Identify which cell holds the provided text, then report its [x, y] central coordinate. 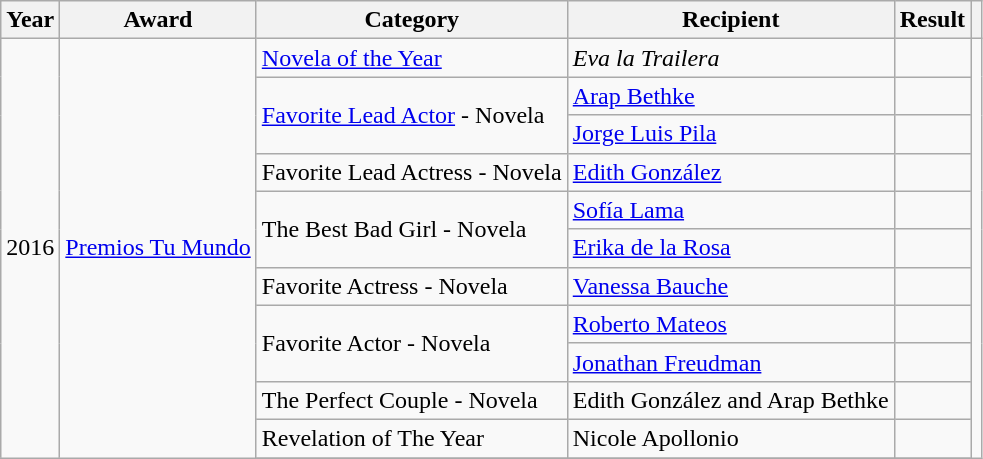
Category [412, 20]
Roberto Mateos [730, 324]
2016 [30, 248]
The Perfect Couple - Novela [412, 400]
Favorite Actor - Novela [412, 343]
Award [158, 20]
Year [30, 20]
Revelation of The Year [412, 438]
Sofía Lama [730, 210]
Erika de la Rosa [730, 248]
Jonathan Freudman [730, 362]
Recipient [730, 20]
Edith González and Arap Bethke [730, 400]
Result [932, 20]
The Best Bad Girl - Novela [412, 229]
Jorge Luis Pila [730, 134]
Arap Bethke [730, 96]
Edith González [730, 172]
Novela of the Year [412, 58]
Premios Tu Mundo [158, 248]
Favorite Actress - Novela [412, 286]
Nicole Apollonio [730, 438]
Eva la Trailera [730, 58]
Vanessa Bauche [730, 286]
Favorite Lead Actress - Novela [412, 172]
Favorite Lead Actor - Novela [412, 115]
